Return (X, Y) of the center of cell containing provided text 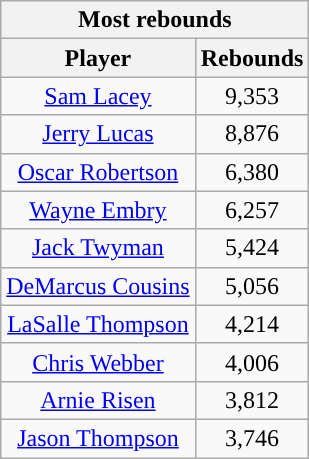
6,257 (252, 210)
3,746 (252, 438)
4,006 (252, 362)
Jerry Lucas (98, 134)
Chris Webber (98, 362)
5,424 (252, 248)
Oscar Robertson (98, 172)
Rebounds (252, 58)
5,056 (252, 286)
Arnie Risen (98, 400)
Most rebounds (155, 20)
Jason Thompson (98, 438)
Wayne Embry (98, 210)
Jack Twyman (98, 248)
9,353 (252, 96)
Player (98, 58)
Sam Lacey (98, 96)
6,380 (252, 172)
4,214 (252, 324)
LaSalle Thompson (98, 324)
3,812 (252, 400)
8,876 (252, 134)
DeMarcus Cousins (98, 286)
